Determine the [x, y] coordinate at the center of the cell enclosing the given text.  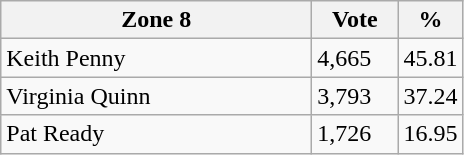
Zone 8 [156, 20]
37.24 [430, 96]
45.81 [430, 58]
4,665 [355, 58]
16.95 [430, 134]
Virginia Quinn [156, 96]
% [430, 20]
1,726 [355, 134]
Keith Penny [156, 58]
3,793 [355, 96]
Vote [355, 20]
Pat Ready [156, 134]
